Return the [x, y] coordinate for the center point of the cell that contains the specified text.  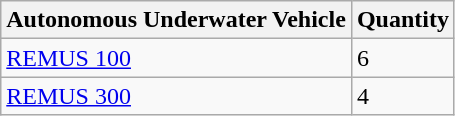
REMUS 300 [176, 96]
4 [402, 96]
Quantity [402, 20]
Autonomous Underwater Vehicle [176, 20]
6 [402, 58]
REMUS 100 [176, 58]
